Pinpoint the cell where the given text exists, returning its (x, y) midpoint coordinate. 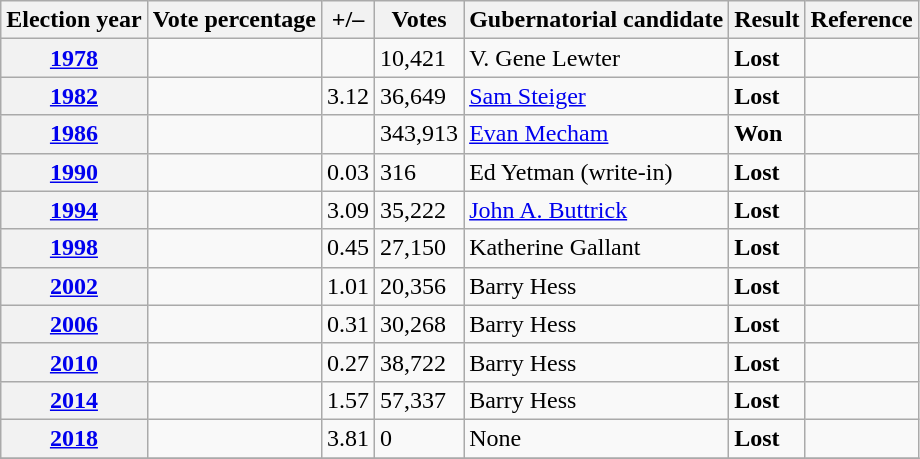
Votes (420, 20)
3.81 (348, 438)
57,337 (420, 400)
343,913 (420, 134)
2014 (74, 400)
20,356 (420, 286)
0 (420, 438)
Evan Mecham (596, 134)
36,649 (420, 96)
10,421 (420, 58)
0.03 (348, 172)
27,150 (420, 248)
35,222 (420, 210)
2002 (74, 286)
Katherine Gallant (596, 248)
Result (767, 20)
None (596, 438)
0.27 (348, 362)
1978 (74, 58)
V. Gene Lewter (596, 58)
Election year (74, 20)
2010 (74, 362)
2006 (74, 324)
3.12 (348, 96)
0.45 (348, 248)
Ed Yetman (write-in) (596, 172)
38,722 (420, 362)
John A. Buttrick (596, 210)
Vote percentage (234, 20)
Reference (862, 20)
Gubernatorial candidate (596, 20)
1.01 (348, 286)
1990 (74, 172)
30,268 (420, 324)
1986 (74, 134)
1994 (74, 210)
Sam Steiger (596, 96)
316 (420, 172)
+/– (348, 20)
Won (767, 134)
0.31 (348, 324)
1982 (74, 96)
1.57 (348, 400)
1998 (74, 248)
3.09 (348, 210)
2018 (74, 438)
